Search for the cell housing the specified text and yield its (X, Y) center coordinate. 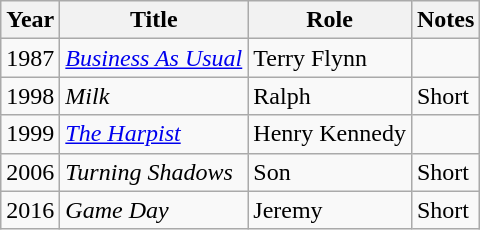
Business As Usual (154, 58)
Terry Flynn (330, 58)
Henry Kennedy (330, 134)
2016 (30, 210)
Turning Shadows (154, 172)
2006 (30, 172)
Notes (445, 20)
Year (30, 20)
1998 (30, 96)
Game Day (154, 210)
Jeremy (330, 210)
Ralph (330, 96)
Role (330, 20)
1987 (30, 58)
Title (154, 20)
Son (330, 172)
Milk (154, 96)
The Harpist (154, 134)
1999 (30, 134)
